Output the (X, Y) coordinate of the center of the cell containing the given text.  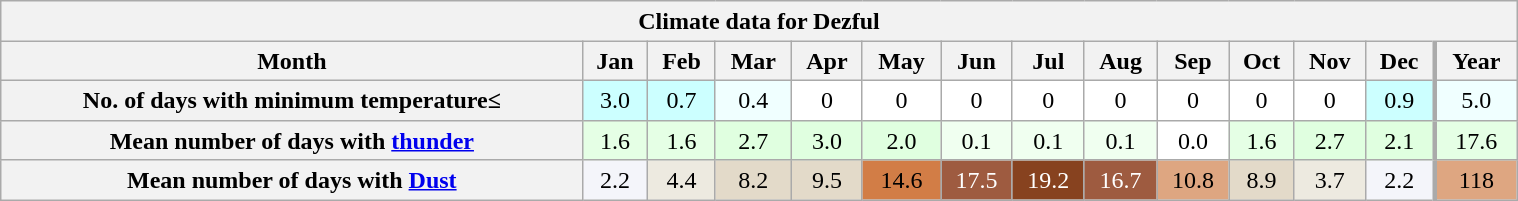
Jan (615, 61)
2.1 (1400, 140)
May (901, 61)
Oct (1262, 61)
16.7 (1120, 180)
Month (292, 61)
0.0 (1193, 140)
Apr (826, 61)
Aug (1120, 61)
2.0 (901, 140)
8.2 (753, 180)
0.4 (753, 100)
9.5 (826, 180)
Nov (1330, 61)
Mean number of days with thunder (292, 140)
17.5 (977, 180)
17.6 (1476, 140)
Year (1476, 61)
Sep (1193, 61)
Mean number of days with Dust (292, 180)
Jun (977, 61)
8.9 (1262, 180)
Feb (682, 61)
19.2 (1048, 180)
5.0 (1476, 100)
4.4 (682, 180)
Dec (1400, 61)
14.6 (901, 180)
Climate data for Dezful (758, 21)
Mar (753, 61)
0.7 (682, 100)
118 (1476, 180)
0.9 (1400, 100)
Jul (1048, 61)
3.7 (1330, 180)
No. of days with minimum temperature≤ (292, 100)
10.8 (1193, 180)
